Locate the cell with the specified text and output its [x, y] center coordinate. 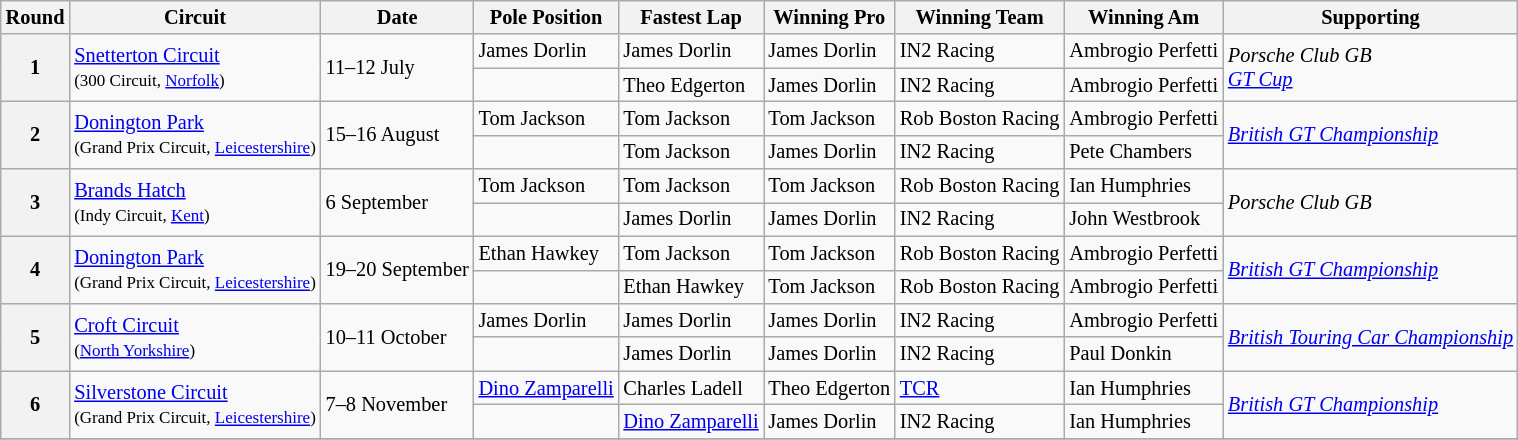
Fastest Lap [692, 17]
Pole Position [546, 17]
Round [36, 17]
John Westbrook [1144, 219]
Circuit [194, 17]
Silverstone Circuit(Grand Prix Circuit, Leicestershire) [194, 404]
Winning Pro [830, 17]
3 [36, 202]
Croft Circuit(North Yorkshire) [194, 336]
15–16 August [398, 134]
Charles Ladell [692, 388]
Supporting [1370, 17]
1 [36, 68]
Snetterton Circuit(300 Circuit, Norfolk) [194, 68]
Paul Donkin [1144, 354]
4 [36, 270]
Date [398, 17]
TCR [980, 388]
5 [36, 336]
10–11 October [398, 336]
British Touring Car Championship [1370, 336]
Winning Am [1144, 17]
11–12 July [398, 68]
Porsche Club GB [1370, 202]
Winning Team [980, 17]
Brands Hatch(Indy Circuit, Kent) [194, 202]
19–20 September [398, 270]
Pete Chambers [1144, 152]
6 [36, 404]
Porsche Club GBGT Cup [1370, 68]
7–8 November [398, 404]
6 September [398, 202]
2 [36, 134]
